Locate the cell with the specified text and output its (x, y) center coordinate. 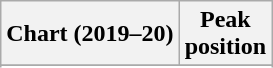
Chart (2019–20) (90, 34)
Peakposition (225, 34)
